From the cell containing the given text, extract its center point as (X, Y) coordinate. 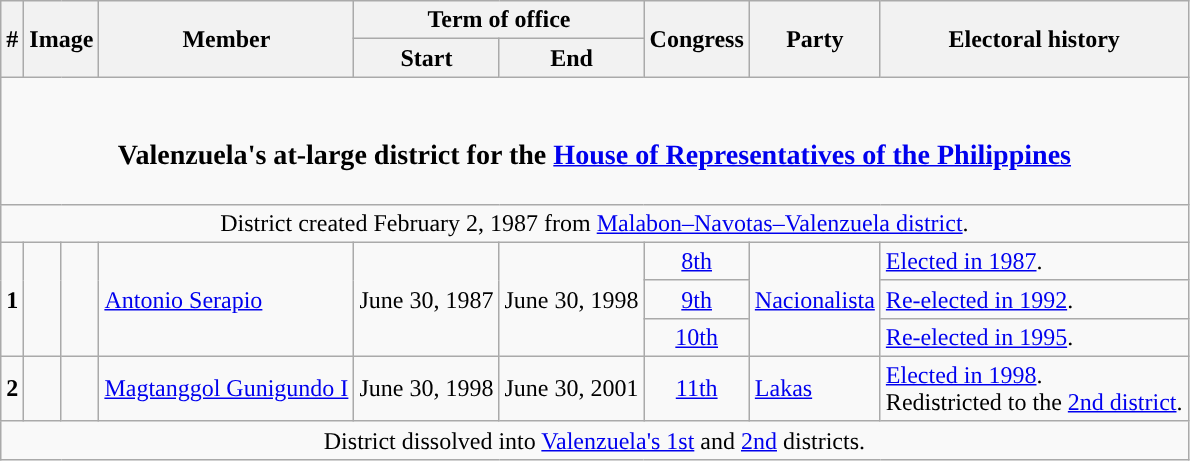
Re-elected in 1995. (1034, 337)
District created February 2, 1987 from Malabon–Navotas–Valenzuela district. (594, 223)
Antonio Serapio (226, 299)
Elected in 1987. (1034, 261)
1 (12, 299)
2 (12, 388)
10th (696, 337)
# (12, 39)
June 30, 2001 (572, 388)
8th (696, 261)
9th (696, 299)
Start (426, 58)
11th (696, 388)
Electoral history (1034, 39)
Re-elected in 1992. (1034, 299)
Party (814, 39)
End (572, 58)
Congress (696, 39)
Elected in 1998.Redistricted to the 2nd district. (1034, 388)
June 30, 1987 (426, 299)
Lakas (814, 388)
Image (62, 39)
Nacionalista (814, 299)
Valenzuela's at-large district for the House of Representatives of the Philippines (594, 140)
Term of office (499, 20)
Member (226, 39)
District dissolved into Valenzuela's 1st and 2nd districts. (594, 440)
Magtanggol Gunigundo I (226, 388)
